From the cell containing the given text, extract its center point as (X, Y) coordinate. 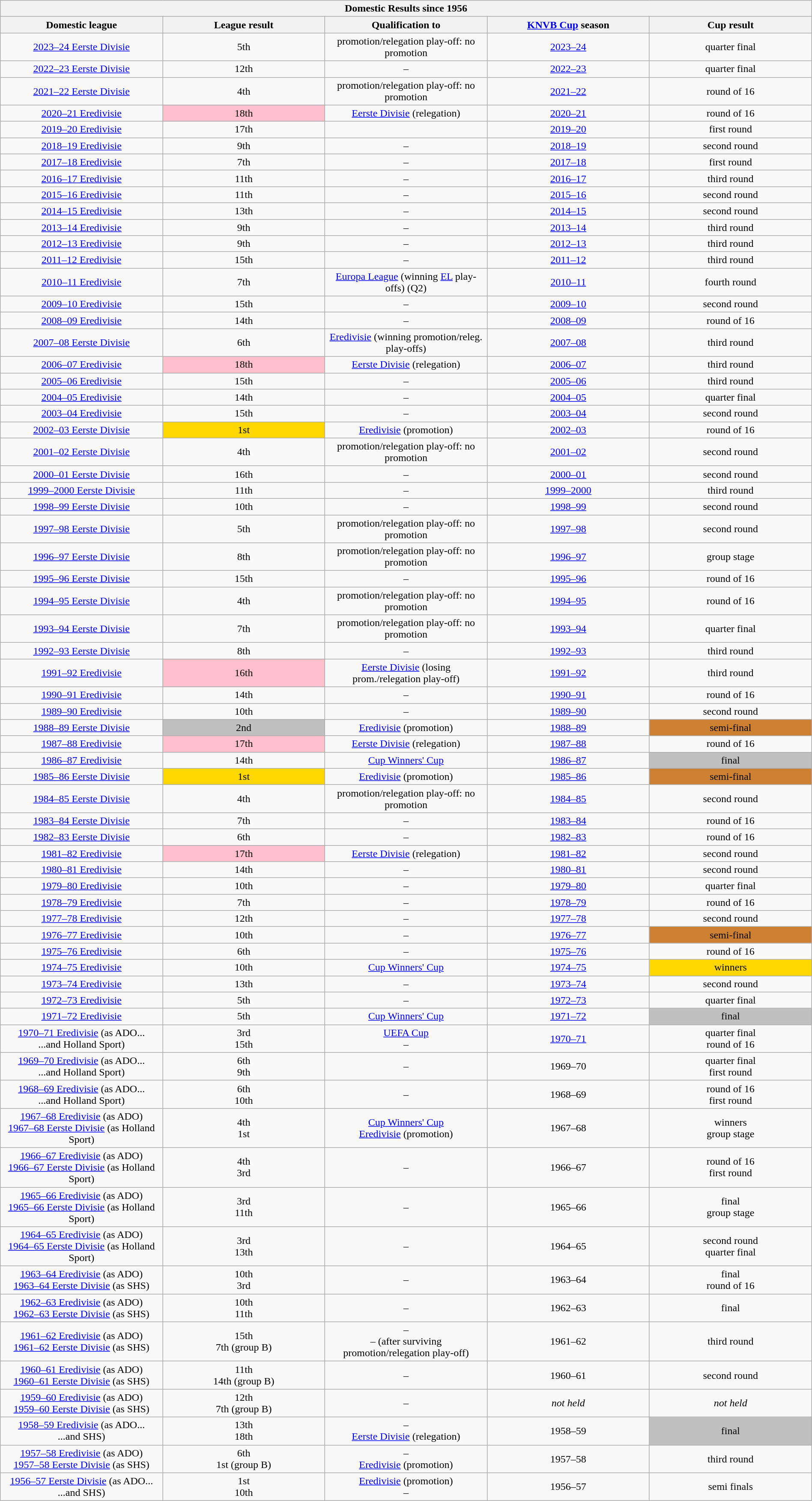
2008–09 (568, 321)
1985–86 (568, 776)
final group stage (731, 1207)
2001–02 (568, 452)
3rd 13th (244, 1246)
1958–59 Eredivisie (as ADO... ...and SHS) (81, 1431)
Cup Winners' Cup Eredivisie (promotion) (406, 1128)
– Eerste Divisie (relegation) (406, 1431)
2002–03 Eerste Divisie (81, 430)
1959–60 Eredivisie (as ADO) 1959–60 Eerste Divisie (as SHS) (81, 1403)
1983–84 Eerste Divisie (81, 821)
1993–94 (568, 629)
2006–07 Eredivisie (81, 365)
1998–99 (568, 506)
1979–80 Eredivisie (81, 886)
2016–17 Eredivisie (81, 178)
quarter final round of 16 (731, 1039)
1972–73 (568, 1000)
2021–22 Eerste Divisie (81, 91)
6th 9th (244, 1066)
semi finals (731, 1487)
1971–72 (568, 1016)
1990–91 (568, 695)
Europa League (winning EL play-offs) (Q2) (406, 282)
1975–76 (568, 951)
2014–15 (568, 211)
1964–65 (568, 1246)
2012–13 (568, 244)
12th 7th (group B) (244, 1403)
1982–83 Eerste Divisie (81, 837)
1989–90 Eredivisie (81, 711)
1976–77 Eredivisie (81, 935)
1983–84 (568, 821)
– – (after surviving promotion/relegation play-off) (406, 1342)
1956–57 Eerste Divisie (as ADO... ...and SHS) (81, 1487)
2015–16 (568, 195)
1999–2000 Eerste Divisie (81, 490)
1998–99 Eerste Divisie (81, 506)
1984–85 Eerste Divisie (81, 799)
1990–91 Eredivisie (81, 695)
4th 3rd (244, 1167)
2022–23 Eerste Divisie (81, 69)
1989–90 (568, 711)
2016–17 (568, 178)
2009–10 (568, 304)
1997–98 (568, 529)
2014–15 Eredivisie (81, 211)
1957–58 Eredivisie (as ADO) 1957–58 Eerste Divisie (as SHS) (81, 1459)
KNVB Cup season (568, 25)
final round of 16 (731, 1280)
League result (244, 25)
1986–87 Eredivisie (81, 760)
1957–58 (568, 1459)
1987–88 Eredivisie (81, 744)
1966–67 Eredivisie (as ADO) 1966–67 Eerste Divisie (as Holland Sport) (81, 1167)
1986–87 (568, 760)
Eredivisie (promotion) – (406, 1487)
1981–82 Eredivisie (81, 853)
1956–57 (568, 1487)
1982–83 (568, 837)
1970–71 Eredivisie (as ADO... ...and Holland Sport) (81, 1039)
2004–05 Eredivisie (81, 397)
1960–61 (568, 1375)
13th 18th (244, 1431)
1977–78 (568, 919)
1985–86 Eerste Divisie (81, 776)
1973–74 (568, 984)
1961–62 Eredivisie (as ADO) 1961–62 Eerste Divisie (as SHS) (81, 1342)
2005–06 Eredivisie (81, 381)
6th 1st (group B) (244, 1459)
1991–92 (568, 673)
1991–92 Eredivisie (81, 673)
1965–66 (568, 1207)
1963–64 Eredivisie (as ADO) 1963–64 Eerste Divisie (as SHS) (81, 1280)
Cup result (731, 25)
1988–89 Eerste Divisie (81, 728)
1979–80 (568, 886)
1980–81 Eredivisie (81, 870)
1972–73 Eredivisie (81, 1000)
2023–24 Eerste Divisie (81, 47)
2nd (244, 728)
1978–79 (568, 902)
1968–69 (568, 1094)
4th 1st (244, 1128)
UEFA Cup – (406, 1039)
2007–08 Eerste Divisie (81, 343)
2010–11 (568, 282)
Eredivisie (winning promotion/releg. play-offs) (406, 343)
15th 7th (group B) (244, 1342)
1988–89 (568, 728)
11th 14th (group B) (244, 1375)
2018–19 (568, 146)
1995–96 Eerste Divisie (81, 579)
second round quarter final (731, 1246)
2007–08 (568, 343)
1994–95 Eerste Divisie (81, 601)
1975–76 Eredivisie (81, 951)
2010–11 Eredivisie (81, 282)
1974–75 Eredivisie (81, 968)
2023–24 (568, 47)
Qualification to (406, 25)
1992–93 Eerste Divisie (81, 651)
1995–96 (568, 579)
3rd 11th (244, 1207)
1963–64 (568, 1280)
1962–63 (568, 1308)
2019–20 Eredivisie (81, 129)
2020–21 Eredivisie (81, 113)
1958–59 (568, 1431)
1974–75 (568, 968)
2021–22 (568, 91)
1980–81 (568, 870)
1967–68 Eredivisie (as ADO) 1967–68 Eerste Divisie (as Holland Sport) (81, 1128)
1999–2000 (568, 490)
1971–72 Eredivisie (81, 1016)
2011–12 Eredivisie (81, 260)
winners group stage (731, 1128)
– Eredivisie (promotion) (406, 1459)
2013–14 (568, 228)
1961–62 (568, 1342)
6th 10th (244, 1094)
2000–01 (568, 474)
1965–66 Eredivisie (as ADO) 1965–66 Eerste Divisie (as Holland Sport) (81, 1207)
2002–03 (568, 430)
2015–16 Eredivisie (81, 195)
quarter final first round (731, 1066)
2009–10 Eredivisie (81, 304)
2020–21 (568, 113)
2005–06 (568, 381)
1984–85 (568, 799)
1968–69 Eredivisie (as ADO... ...and Holland Sport) (81, 1094)
10th 3rd (244, 1280)
2000–01 Eerste Divisie (81, 474)
2017–18 Eredivisie (81, 162)
1996–97 (568, 557)
2003–04 Eredivisie (81, 413)
1976–77 (568, 935)
1992–93 (568, 651)
1966–67 (568, 1167)
1st 10th (244, 1487)
group stage (731, 557)
1967–68 (568, 1128)
1997–98 Eerste Divisie (81, 529)
Domestic Results since 1956 (406, 9)
1993–94 Eerste Divisie (81, 629)
2022–23 (568, 69)
1981–82 (568, 853)
2017–18 (568, 162)
1962–63 Eredivisie (as ADO) 1962–63 Eerste Divisie (as SHS) (81, 1308)
2003–04 (568, 413)
1994–95 (568, 601)
2004–05 (568, 397)
Eerste Divisie (losing prom./relegation play-off) (406, 673)
Domestic league (81, 25)
1969–70 (568, 1066)
2011–12 (568, 260)
1960–61 Eredivisie (as ADO) 1960–61 Eerste Divisie (as SHS) (81, 1375)
2006–07 (568, 365)
1978–79 Eredivisie (81, 902)
2013–14 Eredivisie (81, 228)
2008–09 Eredivisie (81, 321)
winners (731, 968)
1996–97 Eerste Divisie (81, 557)
1977–78 Eredivisie (81, 919)
1964–65 Eredivisie (as ADO) 1964–65 Eerste Divisie (as Holland Sport) (81, 1246)
2019–20 (568, 129)
1973–74 Eredivisie (81, 984)
fourth round (731, 282)
1987–88 (568, 744)
10th 11th (244, 1308)
2012–13 Eredivisie (81, 244)
2018–19 Eredivisie (81, 146)
2001–02 Eerste Divisie (81, 452)
1969–70 Eredivisie (as ADO... ...and Holland Sport) (81, 1066)
3rd 15th (244, 1039)
1970–71 (568, 1039)
